Return [X, Y] of the center of cell containing provided text 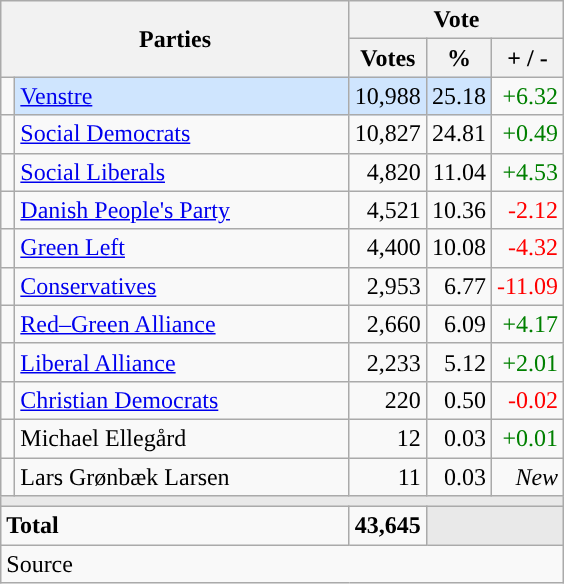
+0.01 [527, 438]
-0.02 [527, 400]
11.04 [458, 172]
Red–Green Alliance [182, 324]
4,521 [388, 210]
2,953 [388, 286]
6.77 [458, 286]
2,660 [388, 324]
Social Liberals [182, 172]
+0.49 [527, 134]
Venstre [182, 96]
11 [388, 477]
-2.12 [527, 210]
% [458, 58]
12 [388, 438]
+6.32 [527, 96]
+2.01 [527, 362]
24.81 [458, 134]
New [527, 477]
Danish People's Party [182, 210]
-4.32 [527, 248]
Social Democrats [182, 134]
Green Left [182, 248]
+4.53 [527, 172]
Michael Ellegård [182, 438]
Lars Grønbæk Larsen [182, 477]
Vote [456, 20]
10,827 [388, 134]
10.36 [458, 210]
-11.09 [527, 286]
Parties [176, 39]
Votes [388, 58]
Christian Democrats [182, 400]
+ / - [527, 58]
4,400 [388, 248]
43,645 [388, 526]
Source [282, 564]
Conservatives [182, 286]
4,820 [388, 172]
+4.17 [527, 324]
5.12 [458, 362]
6.09 [458, 324]
Total [176, 526]
2,233 [388, 362]
25.18 [458, 96]
0.50 [458, 400]
10,988 [388, 96]
220 [388, 400]
10.08 [458, 248]
Liberal Alliance [182, 362]
